Return [X, Y] of the center of cell containing provided text 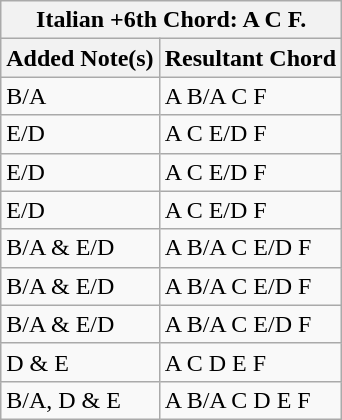
B/A, D & E [80, 400]
Added Note(s) [80, 58]
B/A [80, 96]
A B/A C D E F [250, 400]
Italian +6th Chord: A C F. [172, 20]
A C D E F [250, 362]
D & E [80, 362]
Resultant Chord [250, 58]
A B/A C F [250, 96]
